For the text-containing cell, return its midpoint in [x, y] coordinate format. 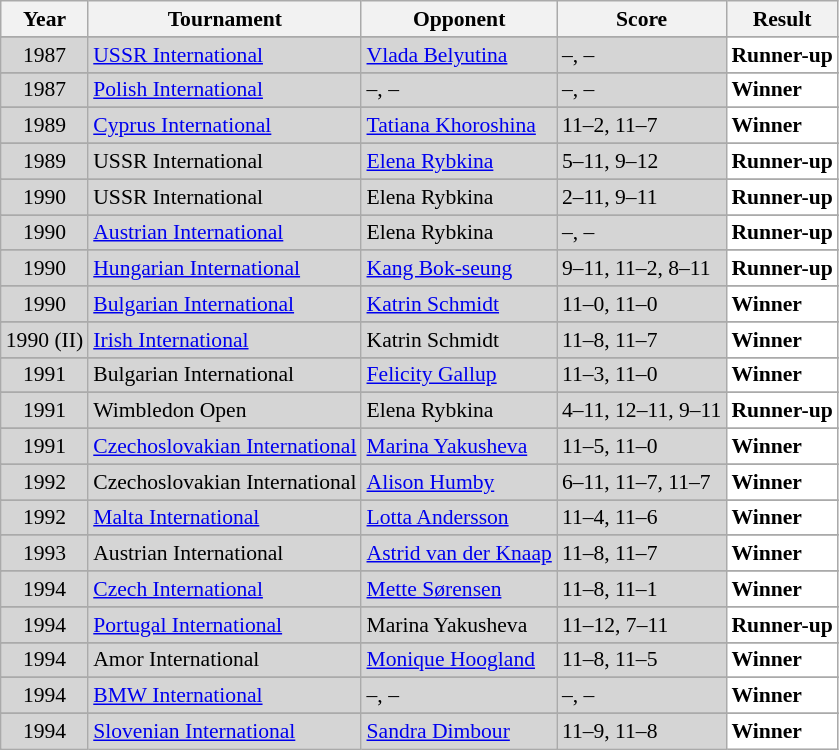
Wimbledon Open [224, 411]
Malta International [224, 518]
11–0, 11–0 [642, 304]
11–2, 11–7 [642, 126]
Czech International [224, 589]
11–5, 11–0 [642, 447]
Tatiana Khoroshina [458, 126]
Irish International [224, 340]
Astrid van der Knaap [458, 554]
1993 [44, 554]
Alison Humby [458, 482]
9–11, 11–2, 8–11 [642, 269]
Cyprus International [224, 126]
Slovenian International [224, 732]
Felicity Gallup [458, 375]
Vlada Belyutina [458, 55]
Tournament [224, 19]
6–11, 11–7, 11–7 [642, 482]
Lotta Andersson [458, 518]
Hungarian International [224, 269]
Kang Bok-seung [458, 269]
BMW International [224, 696]
5–11, 9–12 [642, 162]
Mette Sørensen [458, 589]
11–8, 11–1 [642, 589]
Sandra Dimbour [458, 732]
Portugal International [224, 625]
11–12, 7–11 [642, 625]
Polish International [224, 90]
11–8, 11–5 [642, 660]
Year [44, 19]
4–11, 12–11, 9–11 [642, 411]
Result [782, 19]
11–9, 11–8 [642, 732]
Score [642, 19]
Opponent [458, 19]
Amor International [224, 660]
2–11, 9–11 [642, 197]
11–4, 11–6 [642, 518]
11–3, 11–0 [642, 375]
Monique Hoogland [458, 660]
1990 (II) [44, 340]
